Return the [X, Y] coordinate for the center point of the cell that contains the specified text.  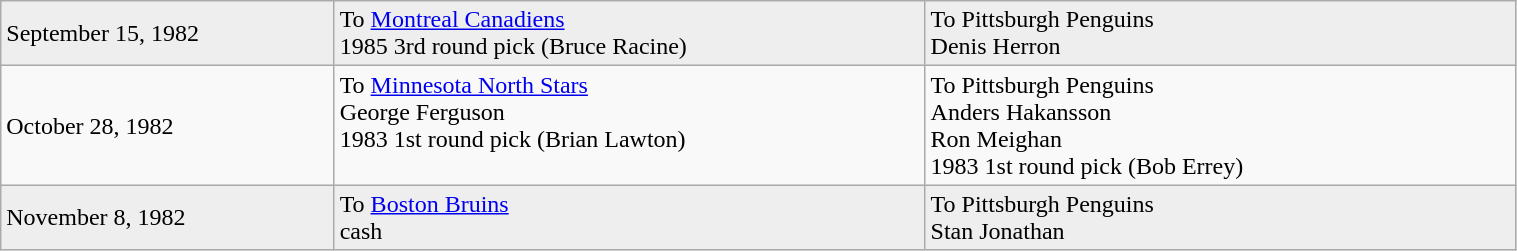
September 15, 1982 [168, 34]
To Pittsburgh PenguinsDenis Herron [1220, 34]
To Montreal Canadiens1985 3rd round pick (Bruce Racine) [630, 34]
To Pittsburgh PenguinsStan Jonathan [1220, 218]
To Pittsburgh PenguinsAnders HakanssonRon Meighan1983 1st round pick (Bob Errey) [1220, 126]
October 28, 1982 [168, 126]
To Minnesota North StarsGeorge Ferguson1983 1st round pick (Brian Lawton) [630, 126]
To Boston Bruinscash [630, 218]
November 8, 1982 [168, 218]
